Find where the given text appears and provide that cell's center as [X, Y] coordinate. 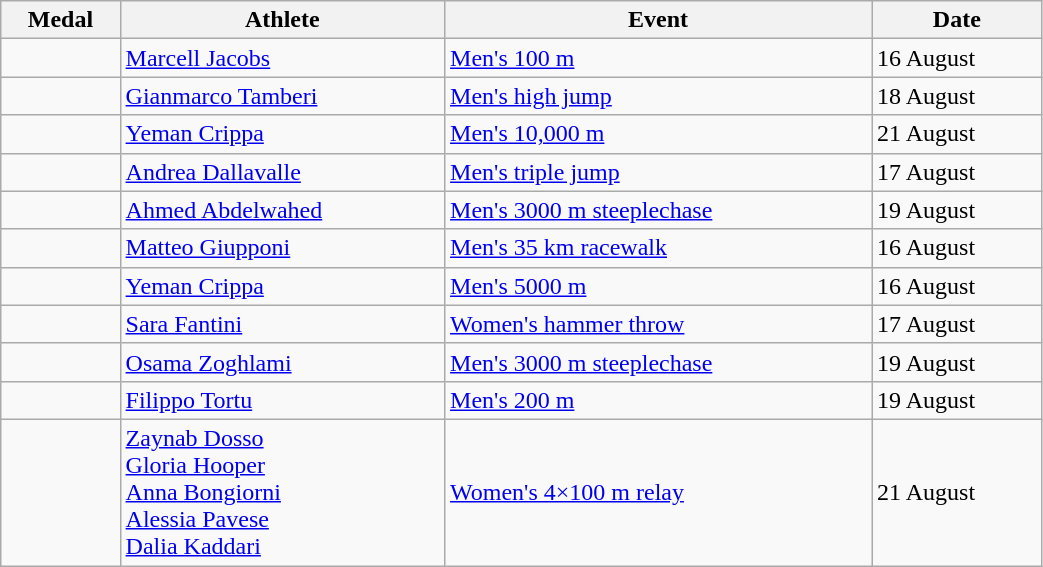
Men's 35 km racewalk [658, 248]
Matteo Giupponi [282, 248]
18 August [957, 96]
Athlete [282, 20]
Men's high jump [658, 96]
Andrea Dallavalle [282, 172]
Osama Zoghlami [282, 362]
Marcell Jacobs [282, 58]
Filippo Tortu [282, 400]
Women's 4×100 m relay [658, 492]
Date [957, 20]
Sara Fantini [282, 324]
Medal [60, 20]
Men's 200 m [658, 400]
Gianmarco Tamberi [282, 96]
Women's hammer throw [658, 324]
Zaynab DossoGloria HooperAnna BongiorniAlessia PaveseDalia Kaddari [282, 492]
Men's triple jump [658, 172]
Event [658, 20]
Men's 5000 m [658, 286]
Men's 100 m [658, 58]
Ahmed Abdelwahed [282, 210]
Men's 10,000 m [658, 134]
